Provide the [X, Y] coordinate of the cell's center where the given text is located.  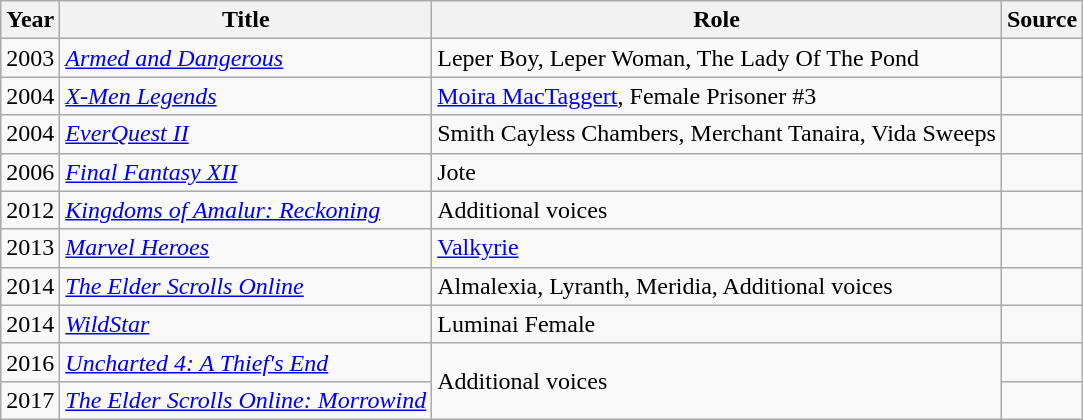
2017 [30, 400]
Marvel Heroes [246, 248]
Armed and Dangerous [246, 58]
2016 [30, 362]
Smith Cayless Chambers, Merchant Tanaira, Vida Sweeps [717, 134]
Final Fantasy XII [246, 172]
Almalexia, Lyranth, Meridia, Additional voices [717, 286]
2006 [30, 172]
Source [1042, 20]
X-Men Legends [246, 96]
Uncharted 4: A Thief's End [246, 362]
Valkyrie [717, 248]
Moira MacTaggert, Female Prisoner #3 [717, 96]
Title [246, 20]
2013 [30, 248]
Luminai Female [717, 324]
2003 [30, 58]
2012 [30, 210]
Year [30, 20]
The Elder Scrolls Online [246, 286]
EverQuest II [246, 134]
Jote [717, 172]
Role [717, 20]
The Elder Scrolls Online: Morrowind [246, 400]
Kingdoms of Amalur: Reckoning [246, 210]
WildStar [246, 324]
Leper Boy, Leper Woman, The Lady Of The Pond [717, 58]
